Identify which cell holds the provided text, then report its (x, y) central coordinate. 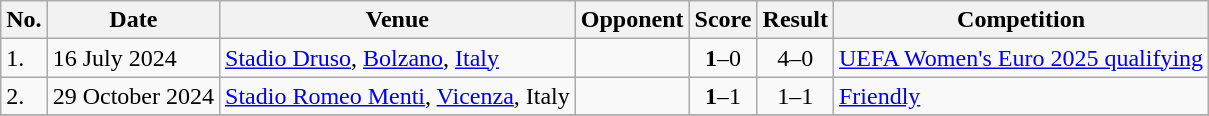
1. (24, 58)
No. (24, 20)
2. (24, 96)
Result (795, 20)
Date (133, 20)
Friendly (1020, 96)
Competition (1020, 20)
16 July 2024 (133, 58)
1–0 (723, 58)
Venue (398, 20)
Stadio Romeo Menti, Vicenza, Italy (398, 96)
Score (723, 20)
UEFA Women's Euro 2025 qualifying (1020, 58)
Stadio Druso, Bolzano, Italy (398, 58)
29 October 2024 (133, 96)
4–0 (795, 58)
Opponent (632, 20)
